Return the [X, Y] coordinate for the center point of the cell that contains the specified text.  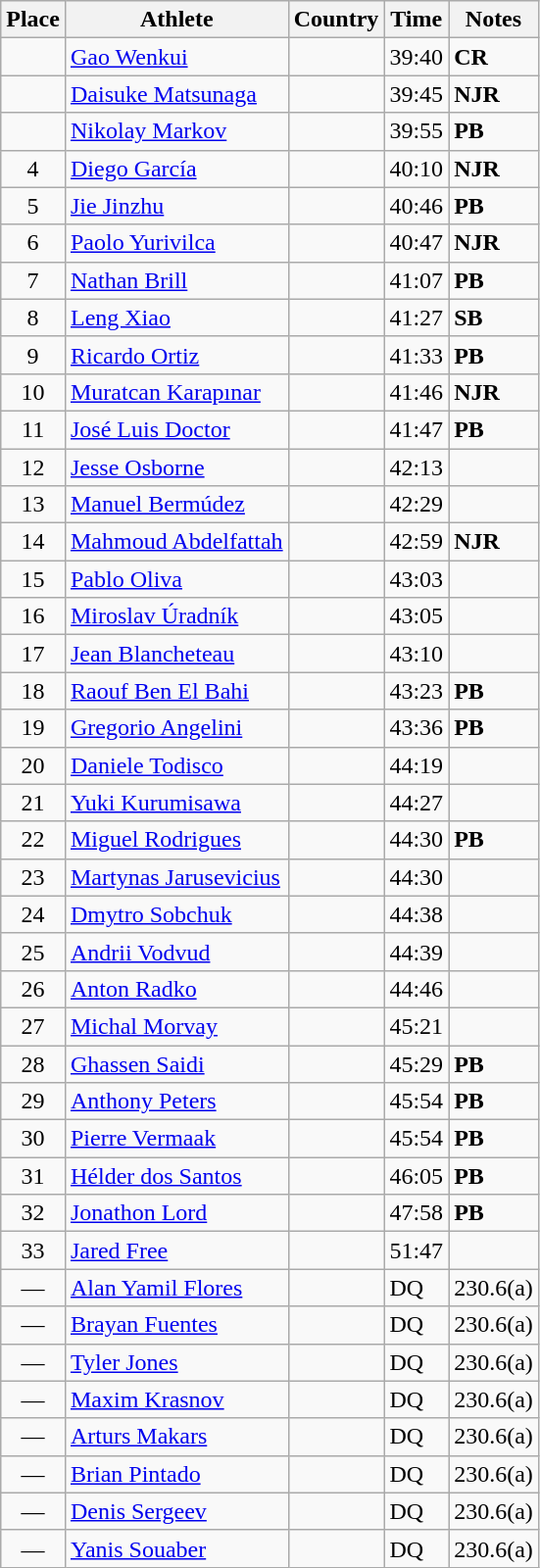
43:23 [417, 691]
42:59 [417, 542]
39:55 [417, 131]
Daniele Todisco [176, 765]
Manuel Bermúdez [176, 505]
41:27 [417, 318]
Yanis Souaber [176, 1548]
28 [33, 1063]
Gao Wenkui [176, 57]
Andrii Vodvud [176, 952]
30 [33, 1139]
Brian Pintado [176, 1474]
15 [33, 579]
Miguel Rodrigues [176, 840]
Dmytro Sobchuk [176, 914]
44:38 [417, 914]
Ghassen Saidi [176, 1063]
39:45 [417, 94]
Jared Free [176, 1250]
43:03 [417, 579]
CR [494, 57]
24 [33, 914]
44:46 [417, 989]
Athlete [176, 20]
12 [33, 467]
Nikolay Markov [176, 131]
45:29 [417, 1063]
Martynas Jarusevicius [176, 877]
Alan Yamil Flores [176, 1288]
Jesse Osborne [176, 467]
Muratcan Karapınar [176, 392]
Gregorio Angelini [176, 728]
40:10 [417, 169]
5 [33, 206]
40:47 [417, 243]
43:36 [417, 728]
Denis Sergeev [176, 1511]
Pierre Vermaak [176, 1139]
Place [33, 20]
Paolo Yurivilca [176, 243]
14 [33, 542]
Yuki Kurumisawa [176, 803]
43:05 [417, 616]
39:40 [417, 57]
Pablo Oliva [176, 579]
Notes [494, 20]
SB [494, 318]
18 [33, 691]
Anton Radko [176, 989]
41:33 [417, 355]
9 [33, 355]
Nathan Brill [176, 280]
17 [33, 654]
10 [33, 392]
16 [33, 616]
4 [33, 169]
20 [33, 765]
Brayan Fuentes [176, 1325]
Raouf Ben El Bahi [176, 691]
Daisuke Matsunaga [176, 94]
José Luis Doctor [176, 429]
Leng Xiao [176, 318]
7 [33, 280]
11 [33, 429]
Hélder dos Santos [176, 1176]
42:13 [417, 467]
Michal Morvay [176, 1026]
33 [33, 1250]
25 [33, 952]
45:21 [417, 1026]
8 [33, 318]
Jie Jinzhu [176, 206]
40:46 [417, 206]
51:47 [417, 1250]
41:07 [417, 280]
Anthony Peters [176, 1102]
Miroslav Úradník [176, 616]
47:58 [417, 1213]
44:27 [417, 803]
26 [33, 989]
Diego García [176, 169]
6 [33, 243]
Jonathon Lord [176, 1213]
Jean Blancheteau [176, 654]
Mahmoud Abdelfattah [176, 542]
43:10 [417, 654]
41:46 [417, 392]
21 [33, 803]
42:29 [417, 505]
Tyler Jones [176, 1362]
22 [33, 840]
19 [33, 728]
32 [33, 1213]
44:19 [417, 765]
41:47 [417, 429]
Country [336, 20]
31 [33, 1176]
13 [33, 505]
27 [33, 1026]
Time [417, 20]
29 [33, 1102]
23 [33, 877]
46:05 [417, 1176]
44:39 [417, 952]
Maxim Krasnov [176, 1399]
Arturs Makars [176, 1437]
Ricardo Ortiz [176, 355]
